Output the [x, y] coordinate of the center of the cell containing the given text.  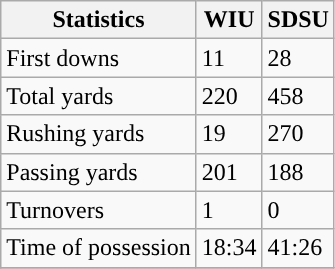
WIU [229, 20]
18:34 [229, 248]
Rushing yards [99, 134]
201 [229, 172]
0 [298, 210]
Statistics [99, 20]
Total yards [99, 96]
Time of possession [99, 248]
220 [229, 96]
458 [298, 96]
First downs [99, 58]
Turnovers [99, 210]
41:26 [298, 248]
Passing yards [99, 172]
28 [298, 58]
19 [229, 134]
188 [298, 172]
SDSU [298, 20]
11 [229, 58]
270 [298, 134]
1 [229, 210]
